Return [X, Y] of the center of cell containing provided text 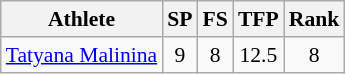
9 [180, 55]
Rank [314, 19]
Athlete [82, 19]
SP [180, 19]
FS [216, 19]
Tatyana Malinina [82, 55]
12.5 [258, 55]
TFP [258, 19]
